Find where the given text appears and provide that cell's center as (x, y) coordinate. 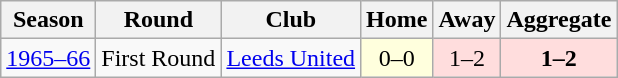
First Round (158, 58)
Round (158, 20)
Aggregate (559, 20)
Club (291, 20)
Leeds United (291, 58)
Home (397, 20)
1965–66 (48, 58)
Season (48, 20)
0–0 (397, 58)
Away (467, 20)
